Determine the (x, y) coordinate at the center of the cell enclosing the given text.  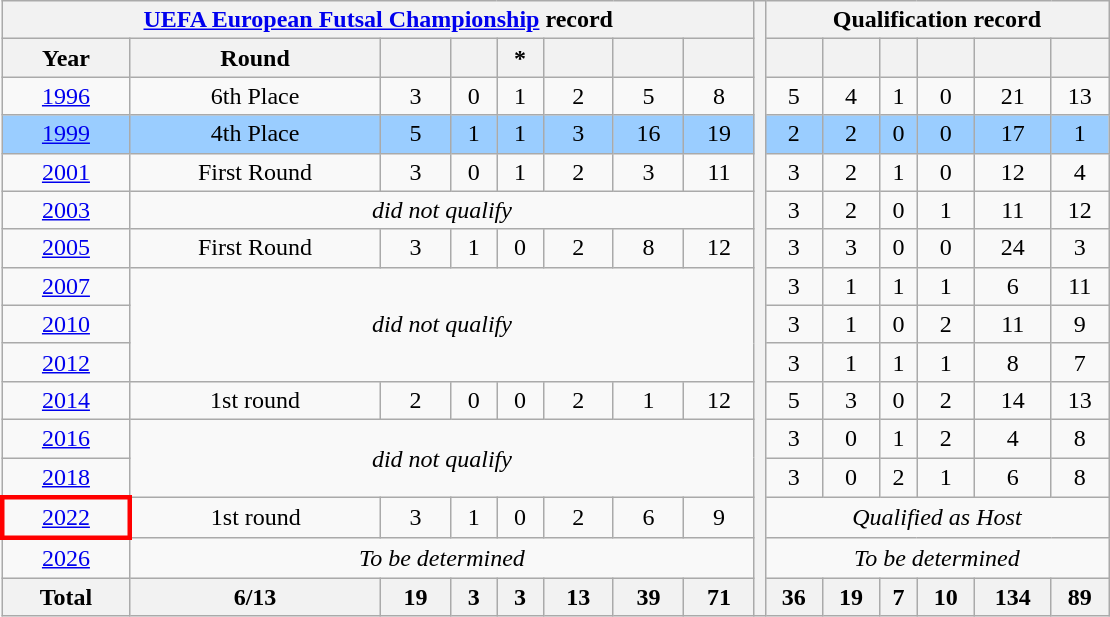
17 (1012, 134)
UEFA European Futsal Championship record (378, 20)
1996 (66, 96)
2014 (66, 400)
4th Place (256, 134)
* (520, 58)
14 (1012, 400)
1999 (66, 134)
2007 (66, 286)
Round (256, 58)
89 (1080, 597)
2010 (66, 324)
6th Place (256, 96)
71 (719, 597)
134 (1012, 597)
10 (946, 597)
2026 (66, 558)
2022 (66, 518)
16 (648, 134)
Total (66, 597)
2018 (66, 478)
Year (66, 58)
2016 (66, 438)
2001 (66, 172)
2005 (66, 248)
2012 (66, 362)
Qualified as Host (936, 518)
24 (1012, 248)
21 (1012, 96)
2003 (66, 210)
39 (648, 597)
36 (794, 597)
Qualification record (936, 20)
6/13 (256, 597)
